Pinpoint the cell where the given text exists, returning its (x, y) midpoint coordinate. 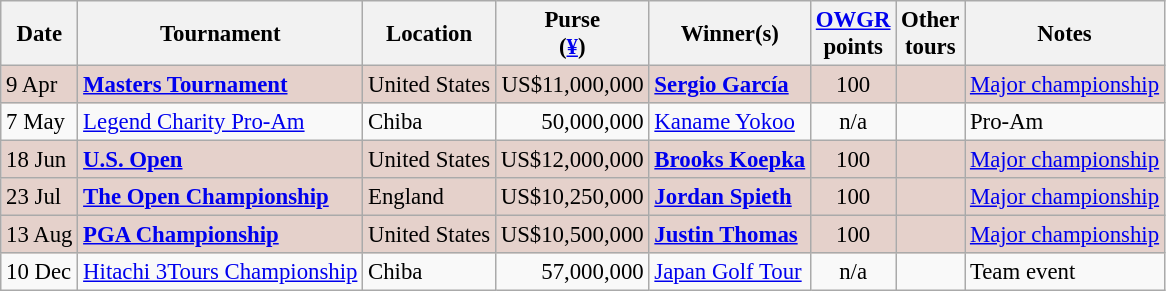
Winner(s) (730, 34)
13 Aug (40, 235)
Notes (1065, 34)
England (430, 197)
Location (430, 34)
Legend Charity Pro-Am (220, 122)
Chiba (430, 122)
US$10,250,000 (572, 197)
US$10,500,000 (572, 235)
US$11,000,000 (572, 85)
18 Jun (40, 160)
Purse(¥) (572, 34)
23 Jul (40, 197)
The Open Championship (220, 197)
Sergio García (730, 85)
US$12,000,000 (572, 160)
U.S. Open (220, 160)
Kaname Yokoo (730, 122)
Justin Thomas (730, 235)
Othertours (930, 34)
Masters Tournament (220, 85)
Date (40, 34)
Tournament (220, 34)
7 May (40, 122)
n/a (854, 122)
OWGRpoints (854, 34)
9 Apr (40, 85)
PGA Championship (220, 235)
Pro-Am (1065, 122)
50,000,000 (572, 122)
Brooks Koepka (730, 160)
Jordan Spieth (730, 197)
